Provide the [X, Y] coordinate of the cell's center where the given text is located.  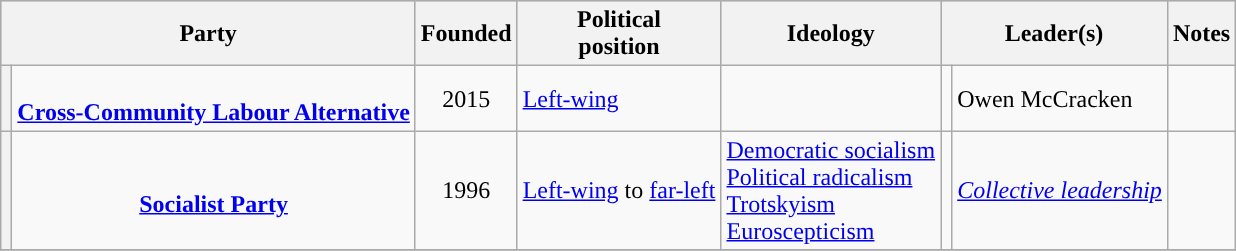
Cross-Community Labour Alternative [214, 98]
Party [208, 34]
Socialist Party [214, 190]
Politicalposition [619, 34]
Left-wing [619, 98]
Founded [466, 34]
Notes [1201, 34]
Leader(s) [1054, 34]
Democratic socialismPolitical radicalismTrotskyismEuroscepticism [831, 190]
2015 [466, 98]
Ideology [831, 34]
Owen McCracken [1060, 98]
Collective leadership [1060, 190]
1996 [466, 190]
Left-wing to far-left [619, 190]
